Output the (X, Y) coordinate of the center of the cell containing the given text.  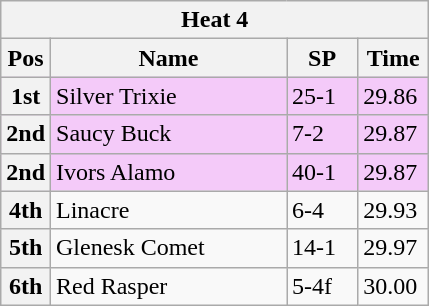
Pos (26, 58)
30.00 (394, 286)
6-4 (322, 210)
Silver Trixie (169, 96)
1st (26, 96)
Heat 4 (215, 20)
29.93 (394, 210)
5-4f (322, 286)
25-1 (322, 96)
40-1 (322, 172)
SP (322, 58)
5th (26, 248)
29.97 (394, 248)
Time (394, 58)
Glenesk Comet (169, 248)
4th (26, 210)
14-1 (322, 248)
Red Rasper (169, 286)
Ivors Alamo (169, 172)
29.86 (394, 96)
Linacre (169, 210)
Saucy Buck (169, 134)
6th (26, 286)
7-2 (322, 134)
Name (169, 58)
